From the cell containing the given text, extract its center point as (x, y) coordinate. 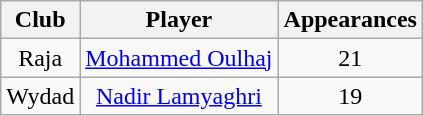
Appearances (350, 20)
Raja (40, 58)
21 (350, 58)
Nadir Lamyaghri (179, 96)
Wydad (40, 96)
Mohammed Oulhaj (179, 58)
19 (350, 96)
Player (179, 20)
Club (40, 20)
